Return (x, y) of the center of cell containing provided text 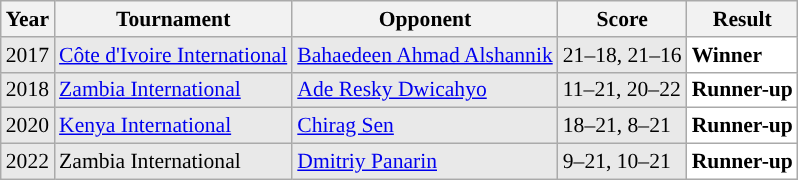
2018 (28, 90)
Dmitriy Panarin (425, 162)
Year (28, 19)
2020 (28, 126)
2022 (28, 162)
Score (622, 19)
Tournament (173, 19)
Ade Resky Dwicahyo (425, 90)
Chirag Sen (425, 126)
9–21, 10–21 (622, 162)
11–21, 20–22 (622, 90)
Bahaedeen Ahmad Alshannik (425, 55)
2017 (28, 55)
Opponent (425, 19)
18–21, 8–21 (622, 126)
Winner (742, 55)
Kenya International (173, 126)
21–18, 21–16 (622, 55)
Result (742, 19)
Côte d'Ivoire International (173, 55)
